Provide the (X, Y) coordinate of the cell's center where the given text is located.  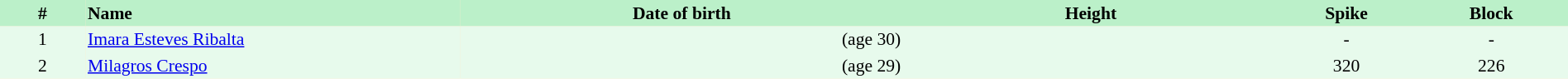
Imara Esteves Ribalta (273, 40)
2 (43, 66)
Height (1090, 13)
Date of birth (681, 13)
Milagros Crespo (273, 66)
# (43, 13)
226 (1491, 66)
1 (43, 40)
Block (1491, 13)
(age 30) (681, 40)
(age 29) (681, 66)
Name (273, 13)
Spike (1346, 13)
320 (1346, 66)
